Return the (x, y) coordinate for the center point of the cell that contains the specified text.  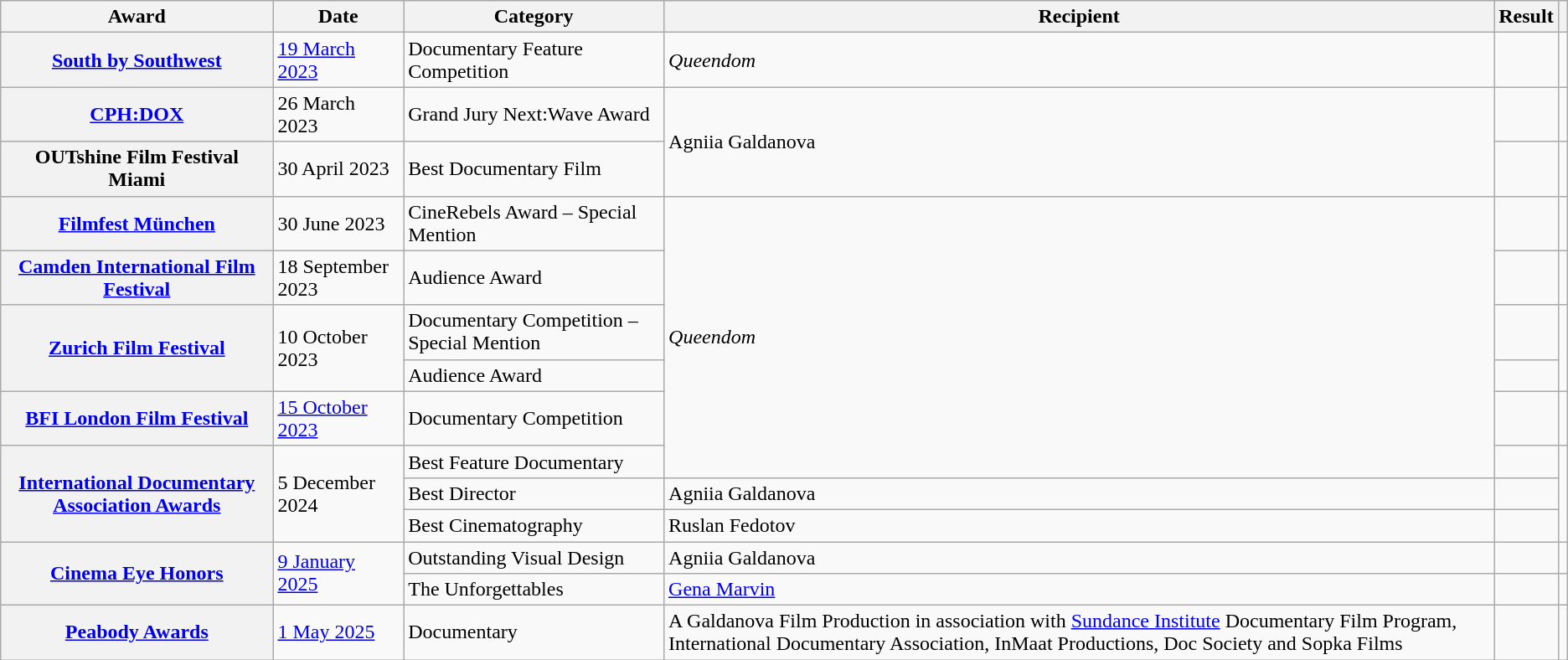
Cinema Eye Honors (137, 573)
19 March 2023 (338, 60)
Ruslan Fedotov (1079, 525)
1 May 2025 (338, 633)
CineRebels Award – Special Mention (534, 223)
Grand Jury Next:Wave Award (534, 114)
International Documentary Association Awards (137, 493)
Documentary Competition (534, 419)
Outstanding Visual Design (534, 557)
Documentary Competition – Special Mention (534, 332)
15 October 2023 (338, 419)
The Unforgettables (534, 590)
Documentary (534, 633)
OUTshine Film Festival Miami (137, 169)
Documentary Feature Competition (534, 60)
Date (338, 17)
10 October 2023 (338, 348)
Zurich Film Festival (137, 348)
Award (137, 17)
BFI London Film Festival (137, 419)
Best Documentary Film (534, 169)
Best Cinematography (534, 525)
Gena Marvin (1079, 590)
26 March 2023 (338, 114)
Category (534, 17)
Peabody Awards (137, 633)
9 January 2025 (338, 573)
18 September 2023 (338, 278)
Camden International Film Festival (137, 278)
Best Feature Documentary (534, 461)
Best Director (534, 493)
Result (1526, 17)
South by Southwest (137, 60)
30 June 2023 (338, 223)
CPH:DOX (137, 114)
5 December 2024 (338, 493)
30 April 2023 (338, 169)
Filmfest München (137, 223)
Recipient (1079, 17)
